Return (x, y) of the center of cell containing provided text 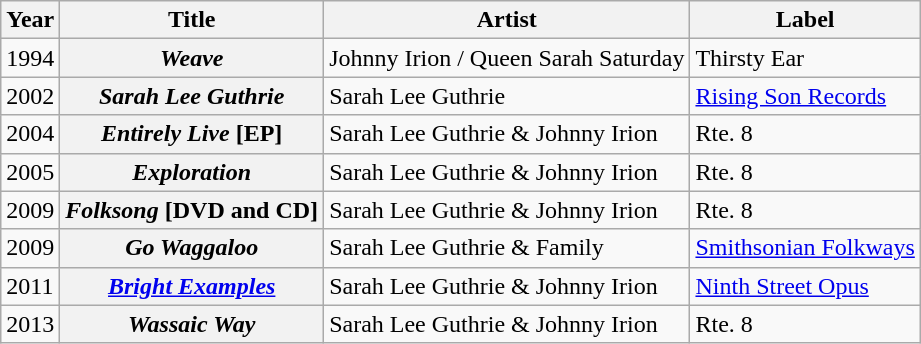
Bright Examples (192, 286)
Year (30, 20)
2005 (30, 172)
Go Waggaloo (192, 248)
Weave (192, 58)
1994 (30, 58)
2011 (30, 286)
Ninth Street Opus (805, 286)
Artist (507, 20)
2013 (30, 324)
Rising Son Records (805, 96)
Smithsonian Folkways (805, 248)
Wassaic Way (192, 324)
Label (805, 20)
2004 (30, 134)
Title (192, 20)
Sarah Lee Guthrie & Family (507, 248)
Exploration (192, 172)
Thirsty Ear (805, 58)
Johnny Irion / Queen Sarah Saturday (507, 58)
Entirely Live [EP] (192, 134)
Folksong [DVD and CD] (192, 210)
2002 (30, 96)
